Pinpoint the cell where the given text exists, returning its [x, y] midpoint coordinate. 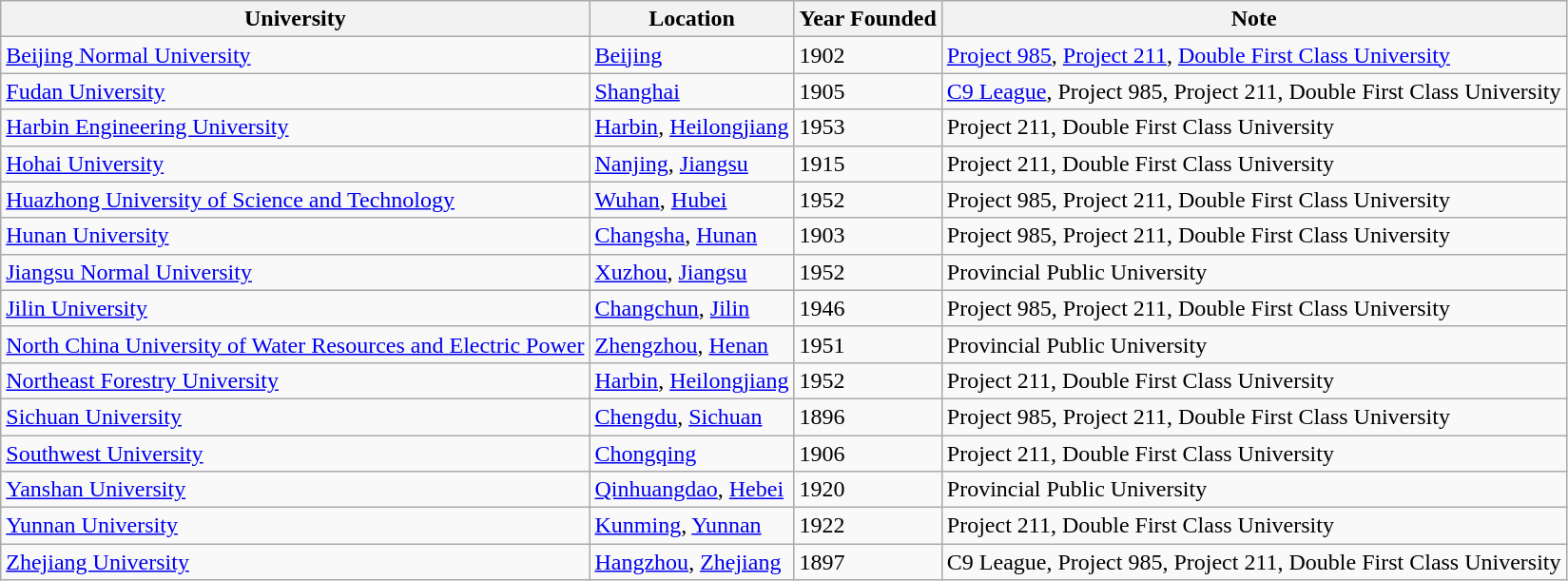
Chongqing [692, 454]
Chengdu, Sichuan [692, 416]
Changsha, Hunan [692, 236]
Sichuan University [295, 416]
Changchun, Jilin [692, 308]
Harbin Engineering University [295, 127]
1915 [867, 164]
Yunnan University [295, 526]
Year Founded [867, 19]
1946 [867, 308]
University [295, 19]
1906 [867, 454]
1903 [867, 236]
Xuzhou, Jiangsu [692, 272]
Fudan University [295, 91]
Southwest University [295, 454]
Wuhan, Hubei [692, 200]
1951 [867, 344]
North China University of Water Resources and Electric Power [295, 344]
Northeast Forestry University [295, 380]
1953 [867, 127]
1905 [867, 91]
Zhengzhou, Henan [692, 344]
Jiangsu Normal University [295, 272]
Nanjing, Jiangsu [692, 164]
Hunan University [295, 236]
Jilin University [295, 308]
1902 [867, 55]
1896 [867, 416]
Hohai University [295, 164]
1922 [867, 526]
Huazhong University of Science and Technology [295, 200]
1897 [867, 562]
Hangzhou, Zhejiang [692, 562]
Zhejiang University [295, 562]
Yanshan University [295, 490]
Note [1253, 19]
Kunming, Yunnan [692, 526]
Qinhuangdao, Hebei [692, 490]
Shanghai [692, 91]
1920 [867, 490]
Beijing [692, 55]
Location [692, 19]
Beijing Normal University [295, 55]
